From the cell containing the given text, extract its center point as (x, y) coordinate. 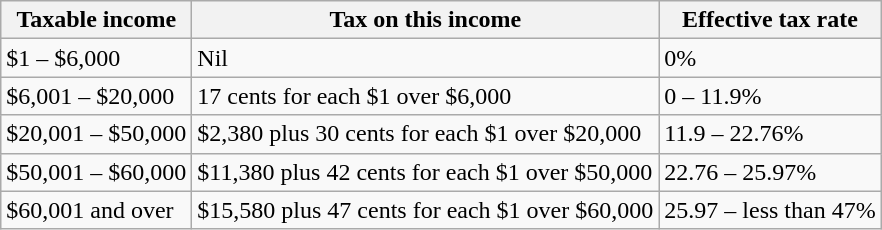
0 – 11.9% (770, 96)
17 cents for each $1 over $6,000 (426, 96)
0% (770, 58)
11.9 – 22.76% (770, 134)
$11,380 plus 42 cents for each $1 over $50,000 (426, 172)
$50,001 – $60,000 (96, 172)
$60,001 and over (96, 210)
22.76 – 25.97% (770, 172)
Taxable income (96, 20)
Tax on this income (426, 20)
25.97 – less than 47% (770, 210)
$15,580 plus 47 cents for each $1 over $60,000 (426, 210)
Effective tax rate (770, 20)
Nil (426, 58)
$20,001 – $50,000 (96, 134)
$6,001 – $20,000 (96, 96)
$2,380 plus 30 cents for each $1 over $20,000 (426, 134)
$1 – $6,000 (96, 58)
